Output the [x, y] coordinate of the center of the cell containing the given text.  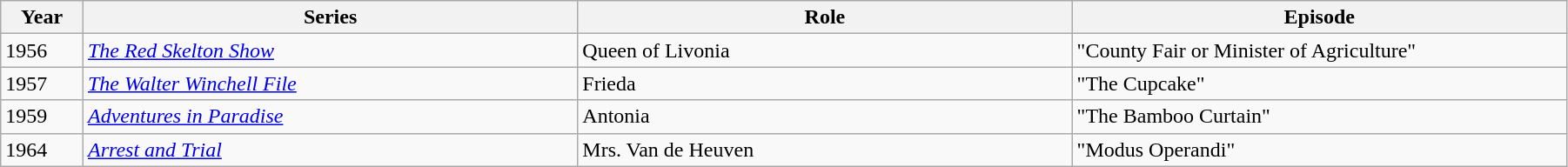
"The Cupcake" [1319, 83]
Year [42, 17]
1956 [42, 50]
"County Fair or Minister of Agriculture" [1319, 50]
The Walter Winchell File [330, 83]
Episode [1319, 17]
1957 [42, 83]
1959 [42, 117]
Frieda [825, 83]
1964 [42, 150]
Series [330, 17]
Queen of Livonia [825, 50]
"The Bamboo Curtain" [1319, 117]
Antonia [825, 117]
Mrs. Van de Heuven [825, 150]
Role [825, 17]
Adventures in Paradise [330, 117]
"Modus Operandi" [1319, 150]
Arrest and Trial [330, 150]
The Red Skelton Show [330, 50]
